Extract the [X, Y] coordinate from the center of the cell holding the provided text.  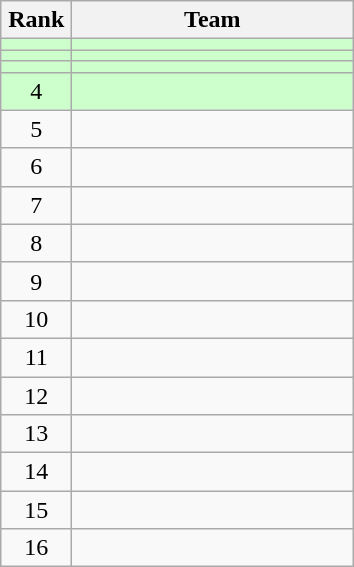
11 [36, 357]
5 [36, 129]
10 [36, 319]
6 [36, 167]
7 [36, 205]
16 [36, 548]
15 [36, 510]
14 [36, 472]
12 [36, 395]
Team [212, 20]
4 [36, 91]
8 [36, 243]
9 [36, 281]
13 [36, 434]
Rank [36, 20]
